Provide the [x, y] coordinate of the cell's center where the given text is located.  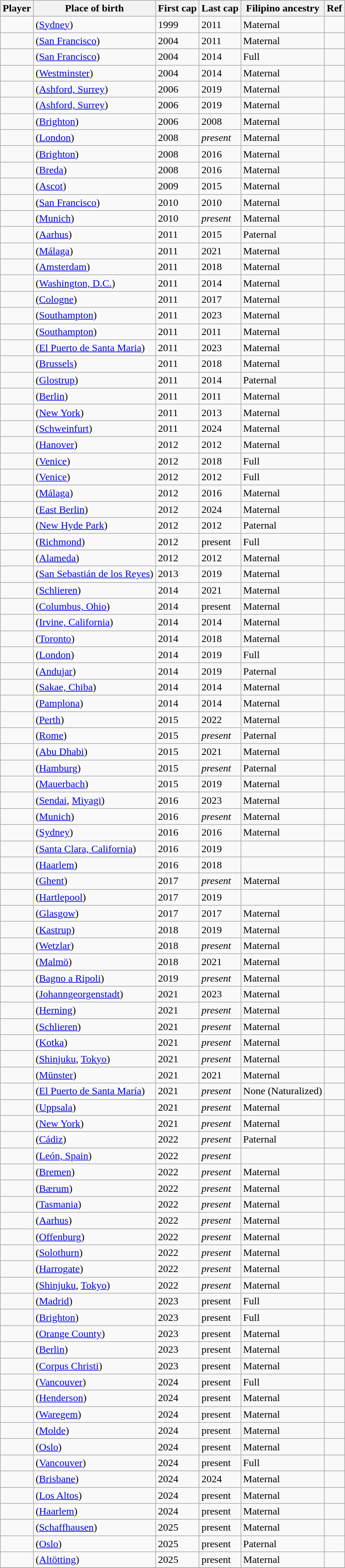
(Uppsala) [94, 1107]
(Herning) [94, 1011]
(Kotka) [94, 1043]
(Malmö) [94, 962]
(Kastrup) [94, 929]
(Henderson) [94, 1398]
1999 [177, 25]
(Bagno a Ripoli) [94, 978]
Ref [334, 8]
(Perth) [94, 720]
(Offenburg) [94, 1237]
(Johanngeorgenstadt) [94, 994]
(Andujar) [94, 671]
(Tasmania) [94, 1204]
(Toronto) [94, 639]
Filipino ancestry [283, 8]
(Ascot) [94, 186]
(Münster) [94, 1075]
(Bremen) [94, 1172]
(El Puerto de Santa Maria) [94, 348]
(Solothurn) [94, 1253]
(Rome) [94, 736]
(Alameda) [94, 558]
(Hartlepool) [94, 897]
(León, Spain) [94, 1156]
(Altötting) [94, 1560]
(Irvine, California) [94, 622]
(Richmond) [94, 542]
(Hanover) [94, 445]
Last cap [220, 8]
(Cologne) [94, 299]
(Sakae, Chiba) [94, 687]
(Waregem) [94, 1414]
None (Naturalized) [283, 1091]
(Brisbane) [94, 1479]
(Orange County) [94, 1334]
(Glostrup) [94, 380]
Player [17, 8]
(Glasgow) [94, 913]
(El Puerto de Santa María) [94, 1091]
(Bærum) [94, 1188]
(Mauerbach) [94, 784]
(Corpus Christi) [94, 1366]
First cap [177, 8]
(Washington, D.C.) [94, 283]
(Pamplona) [94, 703]
Place of birth [94, 8]
(Hamburg) [94, 768]
(Abu Dhabi) [94, 752]
(Wetzlar) [94, 946]
(Santa Clara, California) [94, 849]
(Ghent) [94, 881]
(Amsterdam) [94, 267]
(Los Altos) [94, 1495]
(Brussels) [94, 364]
(New Hyde Park) [94, 526]
(Harrogate) [94, 1269]
(Schweinfurt) [94, 428]
(East Berlin) [94, 510]
(San Sebastián de los Reyes) [94, 574]
(Breda) [94, 170]
(Schaffhausen) [94, 1528]
(Cádiz) [94, 1140]
(Molde) [94, 1430]
(Columbus, Ohio) [94, 606]
(Sendai, Miyagi) [94, 800]
2009 [177, 186]
(Madrid) [94, 1301]
(Westminster) [94, 73]
